Pinpoint the cell where the given text exists, returning its (X, Y) midpoint coordinate. 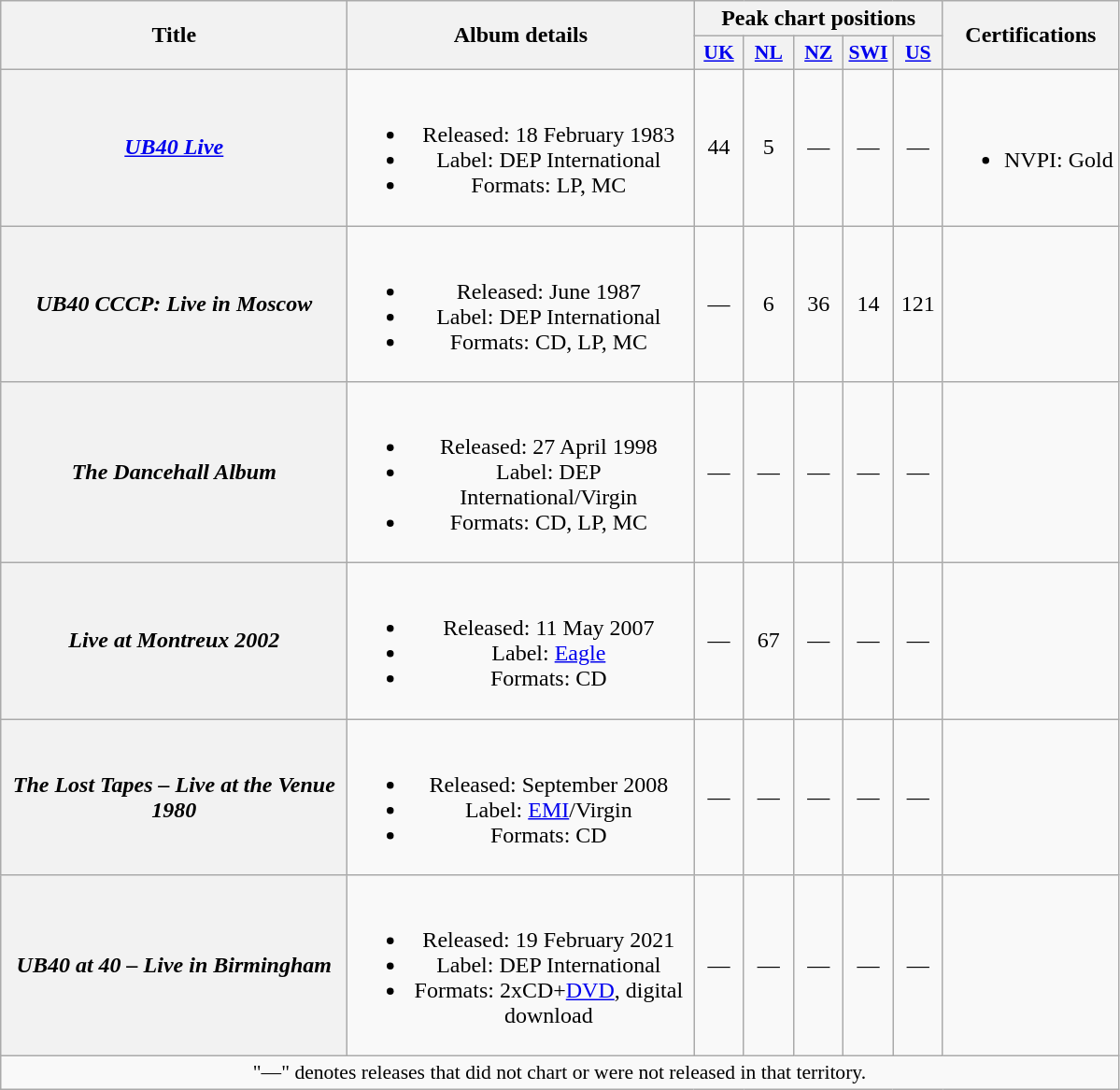
Peak chart positions (818, 19)
Released: 11 May 2007Label: EagleFormats: CD (521, 641)
SWI (869, 53)
44 (719, 148)
The Dancehall Album (174, 473)
US (917, 53)
Released: 19 February 2021Label: DEP InternationalFormats: 2xCD+DVD, digital download (521, 966)
Released: June 1987Label: DEP InternationalFormats: CD, LP, MC (521, 304)
14 (869, 304)
UB40 Live (174, 148)
Title (174, 35)
121 (917, 304)
UB40 CCCP: Live in Moscow (174, 304)
"—" denotes releases that did not chart or were not released in that territory. (560, 1073)
Released: September 2008Label: EMI/VirginFormats: CD (521, 798)
UK (719, 53)
NL (768, 53)
UB40 at 40 – Live in Birmingham (174, 966)
Released: 18 February 1983Label: DEP InternationalFormats: LP, MC (521, 148)
5 (768, 148)
6 (768, 304)
Live at Montreux 2002 (174, 641)
67 (768, 641)
Album details (521, 35)
The Lost Tapes – Live at the Venue 1980 (174, 798)
NVPI: Gold (1030, 148)
Released: 27 April 1998Label: DEP International/VirginFormats: CD, LP, MC (521, 473)
NZ (818, 53)
Certifications (1030, 35)
36 (818, 304)
